From the cell containing the given text, extract its center point as [X, Y] coordinate. 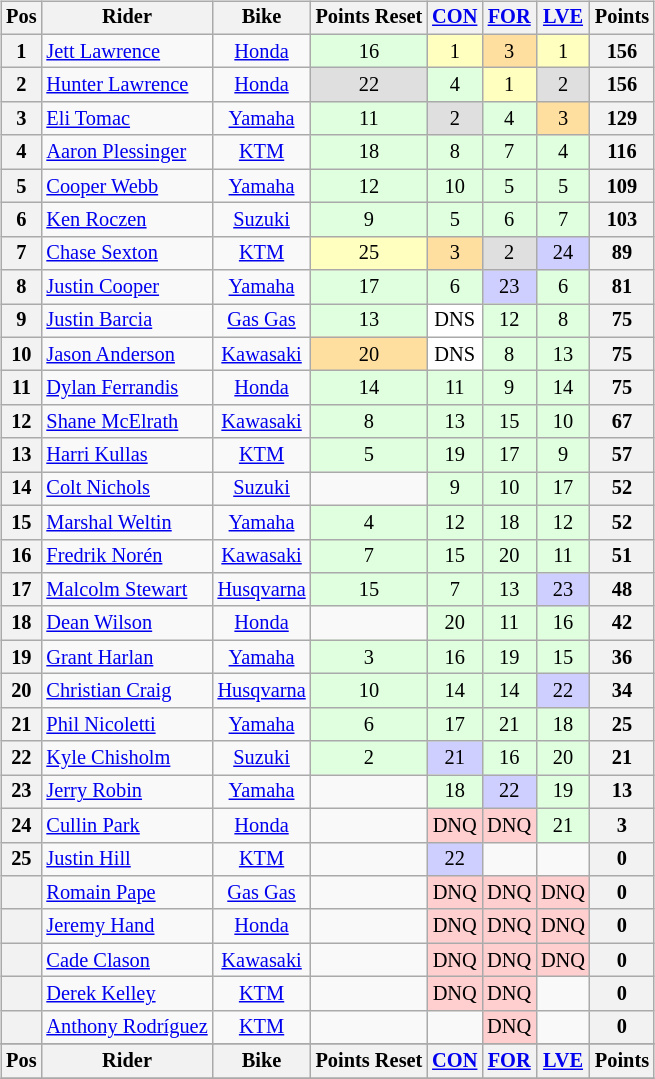
Derek Kelley [126, 994]
103 [622, 220]
Aaron Plessinger [126, 152]
Hunter Lawrence [126, 85]
Phil Nicoletti [126, 724]
Dean Wilson [126, 623]
Cade Clason [126, 960]
116 [622, 152]
81 [622, 287]
67 [622, 422]
34 [622, 691]
Grant Harlan [126, 657]
36 [622, 657]
Cooper Webb [126, 186]
51 [622, 556]
Christian Craig [126, 691]
Justin Barcia [126, 321]
109 [622, 186]
89 [622, 253]
Malcolm Stewart [126, 590]
57 [622, 455]
Jason Anderson [126, 354]
Dylan Ferrandis [126, 388]
Justin Hill [126, 859]
42 [622, 623]
Cullin Park [126, 825]
Ken Roczen [126, 220]
48 [622, 590]
Eli Tomac [126, 119]
Romain Pape [126, 893]
Shane McElrath [126, 422]
Jett Lawrence [126, 51]
Harri Kullas [126, 455]
Jeremy Hand [126, 926]
Justin Cooper [126, 287]
129 [622, 119]
Marshal Weltin [126, 522]
Chase Sexton [126, 253]
Fredrik Norén [126, 556]
Colt Nichols [126, 489]
Jerry Robin [126, 792]
Anthony Rodríguez [126, 1027]
Kyle Chisholm [126, 758]
